Determine the [x, y] coordinate at the center of the cell enclosing the given text.  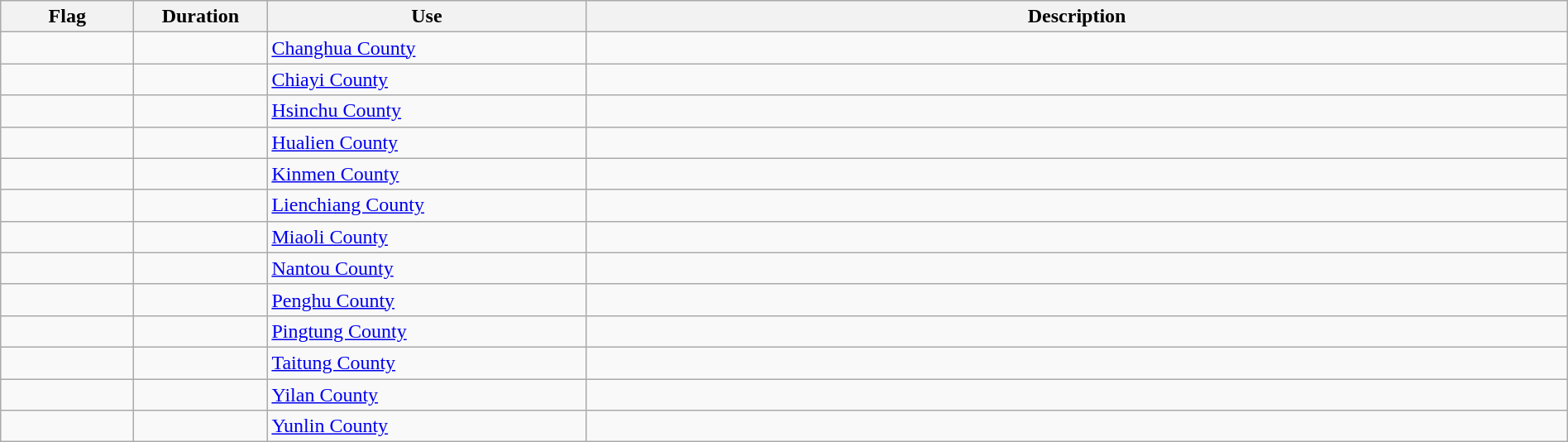
Yunlin County [427, 426]
Yilan County [427, 395]
Penghu County [427, 300]
Nantou County [427, 268]
Flag [68, 17]
Taitung County [427, 363]
Hsinchu County [427, 111]
Pingtung County [427, 331]
Kinmen County [427, 174]
Miaoli County [427, 237]
Hualien County [427, 142]
Use [427, 17]
Description [1077, 17]
Changhua County [427, 48]
Lienchiang County [427, 205]
Chiayi County [427, 79]
Duration [200, 17]
